Scan for the cell matching the given text and deliver its [x, y] coordinate at center. 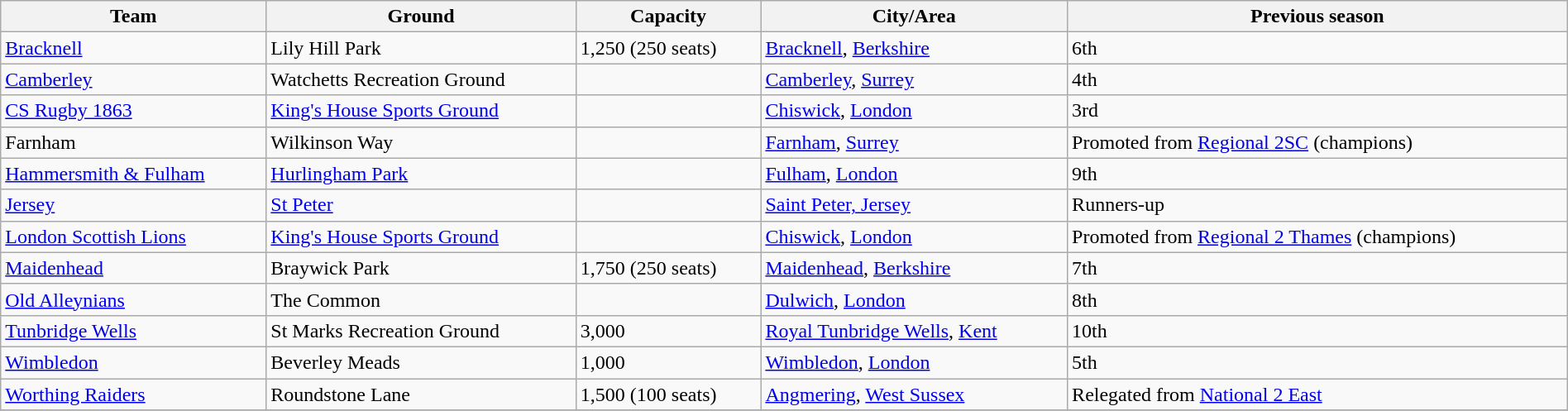
7th [1318, 268]
9th [1318, 174]
Braywick Park [422, 268]
St Peter [422, 205]
Fulham, London [915, 174]
5th [1318, 362]
4th [1318, 79]
3,000 [668, 331]
CS Rugby 1863 [134, 111]
Watchetts Recreation Ground [422, 79]
6th [1318, 48]
Roundstone Lane [422, 394]
10th [1318, 331]
Maidenhead, Berkshire [915, 268]
Hurlingham Park [422, 174]
Wilkinson Way [422, 142]
Previous season [1318, 17]
1,500 (100 seats) [668, 394]
1,250 (250 seats) [668, 48]
Lily Hill Park [422, 48]
Ground [422, 17]
Bracknell, Berkshire [915, 48]
3rd [1318, 111]
Camberley, Surrey [915, 79]
Worthing Raiders [134, 394]
Team [134, 17]
1,000 [668, 362]
Maidenhead [134, 268]
Beverley Meads [422, 362]
Hammersmith & Fulham [134, 174]
1,750 (250 seats) [668, 268]
Wimbledon, London [915, 362]
Wimbledon [134, 362]
Jersey [134, 205]
Promoted from Regional 2 Thames (champions) [1318, 237]
Farnham, Surrey [915, 142]
London Scottish Lions [134, 237]
Royal Tunbridge Wells, Kent [915, 331]
Runners-up [1318, 205]
St Marks Recreation Ground [422, 331]
Angmering, West Sussex [915, 394]
The Common [422, 299]
Promoted from Regional 2SC (champions) [1318, 142]
Farnham [134, 142]
City/Area [915, 17]
Saint Peter, Jersey [915, 205]
Old Alleynians [134, 299]
Capacity [668, 17]
Dulwich, London [915, 299]
Tunbridge Wells [134, 331]
Bracknell [134, 48]
Camberley [134, 79]
Relegated from National 2 East [1318, 394]
8th [1318, 299]
